For the text-containing cell, return its midpoint in (x, y) coordinate format. 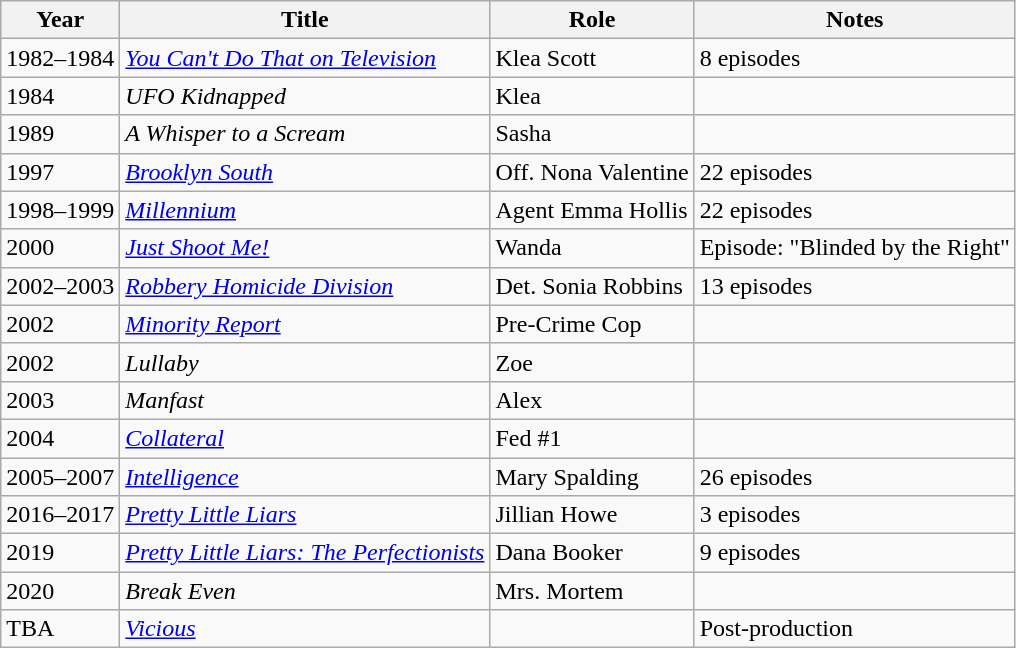
Millennium (305, 210)
Post-production (854, 629)
Role (592, 20)
Collateral (305, 438)
You Can't Do That on Television (305, 58)
Mrs. Mortem (592, 591)
2005–2007 (60, 477)
Title (305, 20)
Off. Nona Valentine (592, 172)
2020 (60, 591)
9 episodes (854, 553)
Notes (854, 20)
Manfast (305, 400)
Fed #1 (592, 438)
Alex (592, 400)
2002–2003 (60, 286)
Lullaby (305, 362)
2004 (60, 438)
2003 (60, 400)
Episode: "Blinded by the Right" (854, 248)
26 episodes (854, 477)
Break Even (305, 591)
Pretty Little Liars: The Perfectionists (305, 553)
Klea (592, 96)
Robbery Homicide Division (305, 286)
Vicious (305, 629)
Wanda (592, 248)
Pre-Crime Cop (592, 324)
Zoe (592, 362)
A Whisper to a Scream (305, 134)
Agent Emma Hollis (592, 210)
3 episodes (854, 515)
1998–1999 (60, 210)
1989 (60, 134)
8 episodes (854, 58)
Det. Sonia Robbins (592, 286)
Brooklyn South (305, 172)
2019 (60, 553)
Sasha (592, 134)
UFO Kidnapped (305, 96)
13 episodes (854, 286)
Intelligence (305, 477)
2000 (60, 248)
Mary Spalding (592, 477)
Minority Report (305, 324)
1982–1984 (60, 58)
1984 (60, 96)
Pretty Little Liars (305, 515)
2016–2017 (60, 515)
Just Shoot Me! (305, 248)
Year (60, 20)
Dana Booker (592, 553)
Jillian Howe (592, 515)
TBA (60, 629)
Klea Scott (592, 58)
1997 (60, 172)
